Determine the [X, Y] coordinate at the center of the cell enclosing the given text.  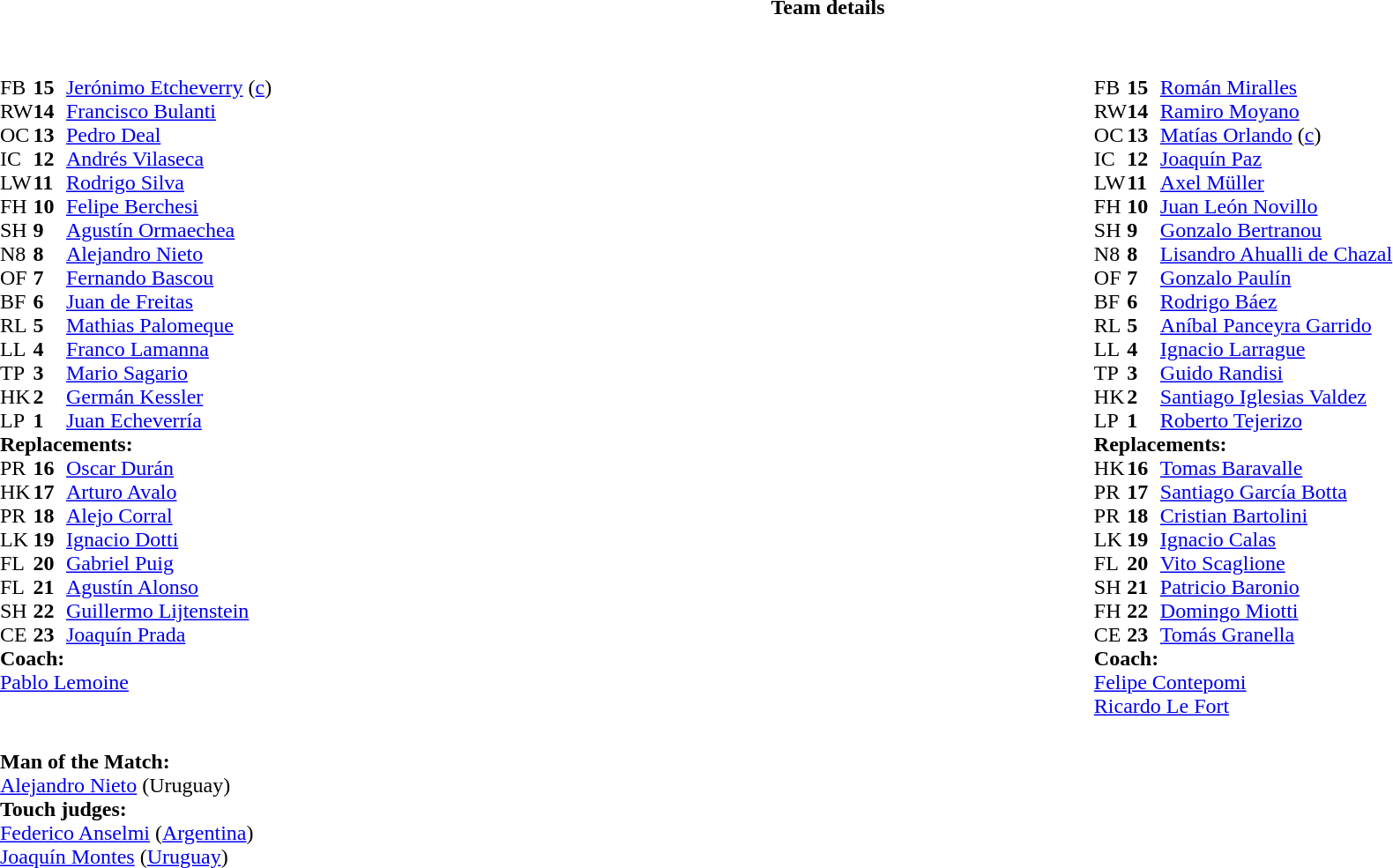
Gonzalo Paulín [1277, 278]
Joaquín Prada [169, 634]
Agustín Alonso [169, 587]
Aníbal Panceyra Garrido [1277, 326]
Juan Echeverría [169, 421]
Fernando Bascou [169, 278]
Román Miralles [1277, 88]
Jerónimo Etcheverry (c) [169, 88]
Ignacio Dotti [169, 539]
Ignacio Larrague [1277, 349]
Juan de Freitas [169, 301]
Mario Sagario [169, 374]
Ignacio Calas [1277, 539]
Santiago Iglesias Valdez [1277, 397]
Alejo Corral [169, 516]
Guido Randisi [1277, 374]
Joaquín Paz [1277, 159]
Guillermo Lijtenstein [169, 612]
Lisandro Ahualli de Chazal [1277, 254]
Juan León Novillo [1277, 206]
Tomás Granella [1277, 634]
Felipe Berchesi [169, 206]
Vito Scaglione [1277, 564]
Domingo Miotti [1277, 612]
Agustín Ormaechea [169, 231]
Alejandro Nieto [169, 254]
Germán Kessler [169, 397]
Mathias Palomeque [169, 326]
Franco Lamanna [169, 349]
Matías Orlando (c) [1277, 136]
Pedro Deal [169, 136]
Tomas Baravalle [1277, 469]
Patricio Baronio [1277, 587]
Santiago García Botta [1277, 492]
Pablo Lemoine [136, 682]
Ramiro Moyano [1277, 111]
Rodrigo Silva [169, 183]
Cristian Bartolini [1277, 516]
Rodrigo Báez [1277, 301]
Arturo Avalo [169, 492]
Roberto Tejerizo [1277, 421]
Gonzalo Bertranou [1277, 231]
Felipe Contepomi Ricardo Le Fort [1243, 694]
Francisco Bulanti [169, 111]
Oscar Durán [169, 469]
Axel Müller [1277, 183]
Gabriel Puig [169, 564]
Andrés Vilaseca [169, 159]
